Scan for the cell matching the given text and deliver its [X, Y] coordinate at center. 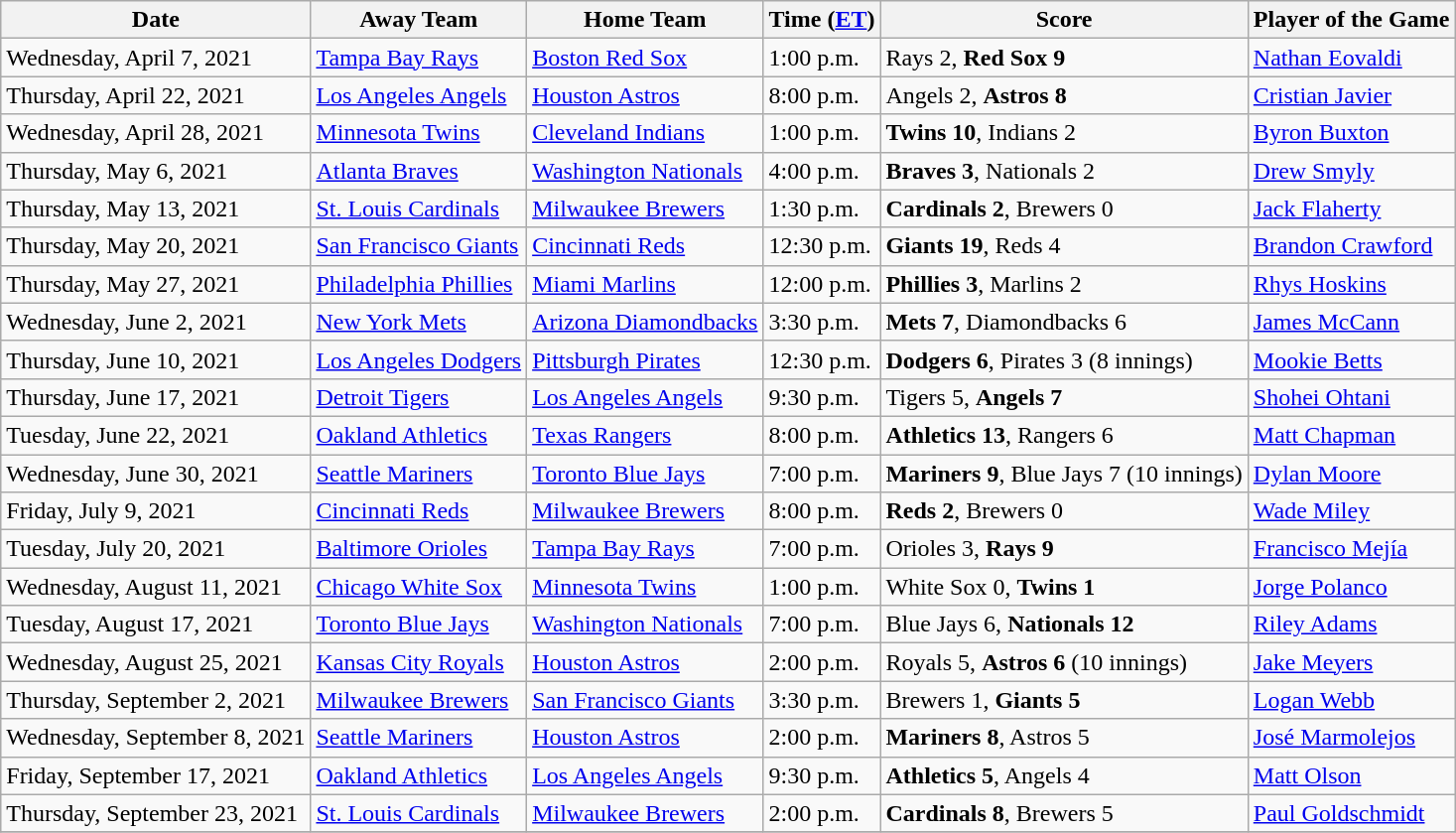
Cardinals 2, Brewers 0 [1064, 208]
Thursday, May 6, 2021 [156, 171]
Wednesday, August 25, 2021 [156, 662]
Thursday, May 20, 2021 [156, 246]
Logan Webb [1352, 700]
Thursday, September 23, 2021 [156, 813]
Paul Goldschmidt [1352, 813]
Mariners 9, Blue Jays 7 (10 innings) [1064, 474]
Texas Rangers [645, 435]
Thursday, April 22, 2021 [156, 95]
Jake Meyers [1352, 662]
Pittsburgh Pirates [645, 359]
Mariners 8, Astros 5 [1064, 738]
Wednesday, June 30, 2021 [156, 474]
Brandon Crawford [1352, 246]
Thursday, September 2, 2021 [156, 700]
Matt Chapman [1352, 435]
Phillies 3, Marlins 2 [1064, 284]
Royals 5, Astros 6 (10 innings) [1064, 662]
José Marmolejos [1352, 738]
Friday, September 17, 2021 [156, 775]
White Sox 0, Twins 1 [1064, 587]
Wednesday, April 28, 2021 [156, 133]
Philadelphia Phillies [419, 284]
Jorge Polanco [1352, 587]
Riley Adams [1352, 625]
Francisco Mejía [1352, 549]
Wednesday, September 8, 2021 [156, 738]
Wednesday, August 11, 2021 [156, 587]
Detroit Tigers [419, 397]
Miami Marlins [645, 284]
12:00 p.m. [822, 284]
Thursday, May 27, 2021 [156, 284]
Home Team [645, 20]
Cardinals 8, Brewers 5 [1064, 813]
Wednesday, April 7, 2021 [156, 58]
Dylan Moore [1352, 474]
Rays 2, Red Sox 9 [1064, 58]
Thursday, June 10, 2021 [156, 359]
Twins 10, Indians 2 [1064, 133]
Byron Buxton [1352, 133]
4:00 p.m. [822, 171]
Tuesday, July 20, 2021 [156, 549]
Away Team [419, 20]
Angels 2, Astros 8 [1064, 95]
New York Mets [419, 322]
Mets 7, Diamondbacks 6 [1064, 322]
Athletics 5, Angels 4 [1064, 775]
1:30 p.m. [822, 208]
Braves 3, Nationals 2 [1064, 171]
Drew Smyly [1352, 171]
James McCann [1352, 322]
Athletics 13, Rangers 6 [1064, 435]
Nathan Eovaldi [1352, 58]
Date [156, 20]
Tuesday, August 17, 2021 [156, 625]
Thursday, May 13, 2021 [156, 208]
Blue Jays 6, Nationals 12 [1064, 625]
Friday, July 9, 2021 [156, 511]
Boston Red Sox [645, 58]
Thursday, June 17, 2021 [156, 397]
Baltimore Orioles [419, 549]
Time (ET) [822, 20]
Orioles 3, Rays 9 [1064, 549]
Player of the Game [1352, 20]
Matt Olson [1352, 775]
Tigers 5, Angels 7 [1064, 397]
Jack Flaherty [1352, 208]
Atlanta Braves [419, 171]
Chicago White Sox [419, 587]
Wade Miley [1352, 511]
Cleveland Indians [645, 133]
Arizona Diamondbacks [645, 322]
Los Angeles Dodgers [419, 359]
Score [1064, 20]
Cristian Javier [1352, 95]
Shohei Ohtani [1352, 397]
Dodgers 6, Pirates 3 (8 innings) [1064, 359]
Reds 2, Brewers 0 [1064, 511]
Kansas City Royals [419, 662]
Giants 19, Reds 4 [1064, 246]
Rhys Hoskins [1352, 284]
Mookie Betts [1352, 359]
Brewers 1, Giants 5 [1064, 700]
Tuesday, June 22, 2021 [156, 435]
Wednesday, June 2, 2021 [156, 322]
